Provide the [x, y] coordinate of the cell's center where the given text is located.  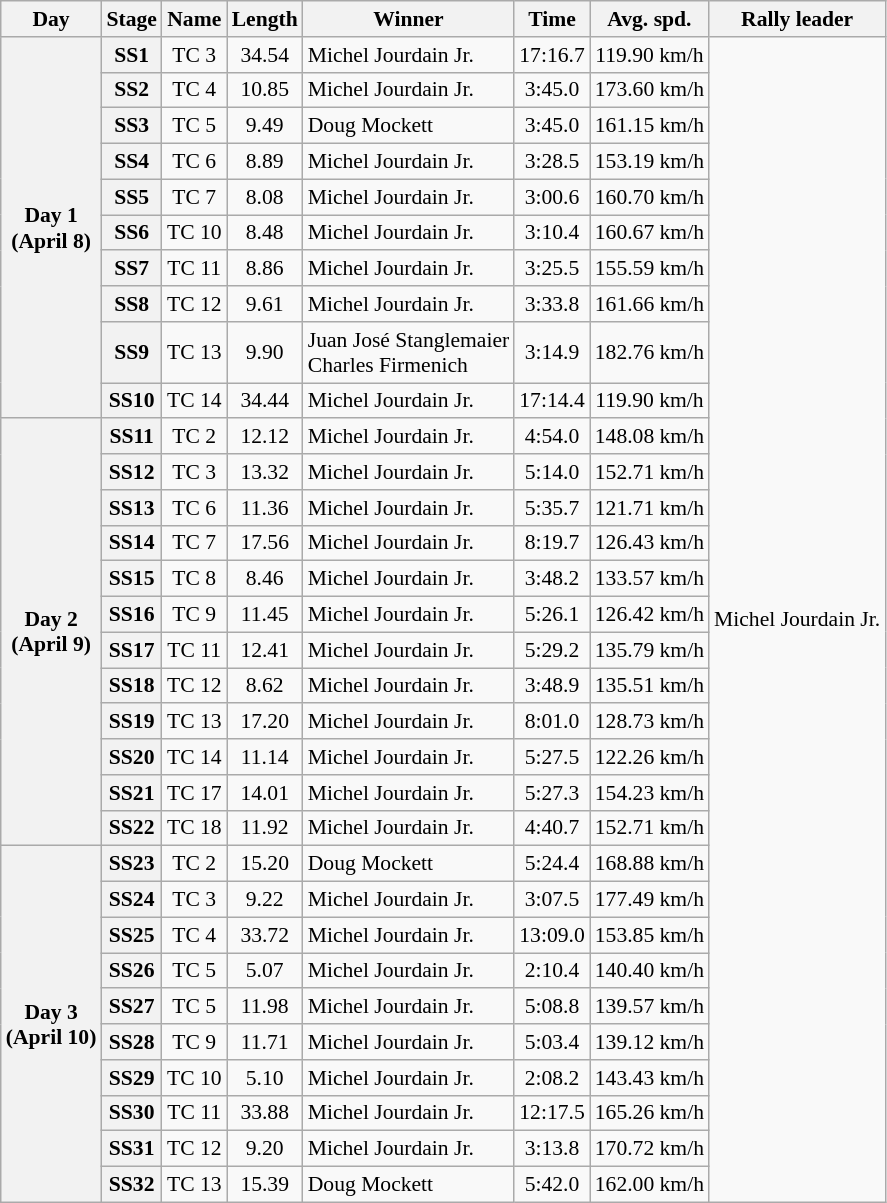
SS27 [131, 1007]
143.43 km/h [650, 1078]
SS5 [131, 197]
5:26.1 [552, 615]
11.14 [265, 757]
9.20 [265, 1149]
8.86 [265, 269]
SS14 [131, 543]
148.08 km/h [650, 437]
133.57 km/h [650, 579]
140.40 km/h [650, 971]
8:01.0 [552, 722]
135.79 km/h [650, 650]
153.85 km/h [650, 935]
139.57 km/h [650, 1007]
5:08.8 [552, 1007]
3:10.4 [552, 233]
Time [552, 19]
160.67 km/h [650, 233]
SS9 [131, 352]
Day 2(April 9) [52, 633]
33.88 [265, 1113]
168.88 km/h [650, 864]
5:35.7 [552, 508]
TC 18 [194, 828]
2:08.2 [552, 1078]
17.20 [265, 722]
SS21 [131, 793]
8.48 [265, 233]
SS24 [131, 900]
SS28 [131, 1042]
SS19 [131, 722]
SS12 [131, 472]
SS15 [131, 579]
SS3 [131, 126]
153.19 km/h [650, 162]
4:40.7 [552, 828]
SS13 [131, 508]
11.36 [265, 508]
8.46 [265, 579]
15.20 [265, 864]
SS16 [131, 615]
154.23 km/h [650, 793]
139.12 km/h [650, 1042]
Day 1(April 8) [52, 228]
SS10 [131, 401]
9.22 [265, 900]
SS22 [131, 828]
3:13.8 [552, 1149]
3:28.5 [552, 162]
SS31 [131, 1149]
TC 17 [194, 793]
5.07 [265, 971]
3:25.5 [552, 269]
SS6 [131, 233]
3:00.6 [552, 197]
126.42 km/h [650, 615]
161.66 km/h [650, 304]
9.61 [265, 304]
SS20 [131, 757]
SS1 [131, 55]
182.76 km/h [650, 352]
Name [194, 19]
8.62 [265, 686]
SS8 [131, 304]
5:03.4 [552, 1042]
SS4 [131, 162]
SS26 [131, 971]
13.32 [265, 472]
5:42.0 [552, 1185]
5:27.3 [552, 793]
4:54.0 [552, 437]
8:19.7 [552, 543]
34.54 [265, 55]
17:14.4 [552, 401]
8.08 [265, 197]
SS11 [131, 437]
Day 3(April 10) [52, 1024]
11.98 [265, 1007]
11.45 [265, 615]
Rally leader [797, 19]
126.43 km/h [650, 543]
3:14.9 [552, 352]
SS23 [131, 864]
Stage [131, 19]
165.26 km/h [650, 1113]
Day [52, 19]
33.72 [265, 935]
SS32 [131, 1185]
3:48.2 [552, 579]
17:16.7 [552, 55]
135.51 km/h [650, 686]
Juan José Stanglemaier Charles Firmenich [409, 352]
177.49 km/h [650, 900]
121.71 km/h [650, 508]
161.15 km/h [650, 126]
Avg. spd. [650, 19]
170.72 km/h [650, 1149]
12.12 [265, 437]
13:09.0 [552, 935]
14.01 [265, 793]
128.73 km/h [650, 722]
34.44 [265, 401]
11.71 [265, 1042]
17.56 [265, 543]
162.00 km/h [650, 1185]
Winner [409, 19]
SS29 [131, 1078]
5:27.5 [552, 757]
2:10.4 [552, 971]
12.41 [265, 650]
10.85 [265, 90]
SS25 [131, 935]
3:48.9 [552, 686]
3:33.8 [552, 304]
11.92 [265, 828]
SS18 [131, 686]
9.49 [265, 126]
5:24.4 [552, 864]
173.60 km/h [650, 90]
SS30 [131, 1113]
Length [265, 19]
SS2 [131, 90]
160.70 km/h [650, 197]
122.26 km/h [650, 757]
155.59 km/h [650, 269]
5:14.0 [552, 472]
5:29.2 [552, 650]
SS7 [131, 269]
15.39 [265, 1185]
8.89 [265, 162]
3:07.5 [552, 900]
5.10 [265, 1078]
9.90 [265, 352]
12:17.5 [552, 1113]
TC 8 [194, 579]
SS17 [131, 650]
